Provide the (x, y) coordinate of the cell's center where the given text is located.  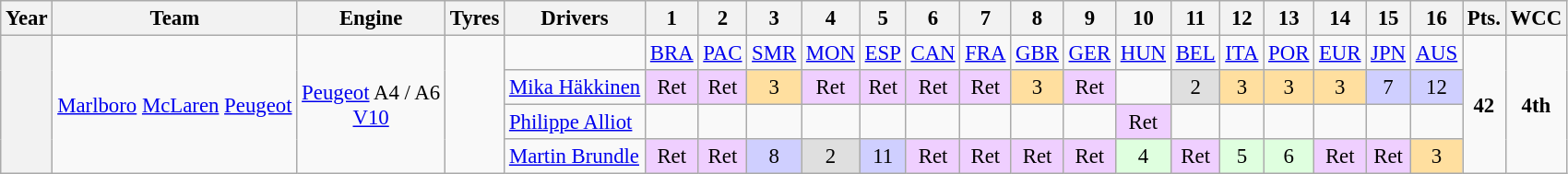
Peugeot A4 / A6V10 (371, 105)
1 (671, 18)
PAC (723, 53)
HUN (1143, 53)
ITA (1241, 53)
10 (1143, 18)
Marlboro McLaren Peugeot (175, 105)
Year (27, 18)
GER (1089, 53)
POR (1289, 53)
42 (1485, 105)
Pts. (1485, 18)
CAN (933, 53)
Engine (371, 18)
WCC (1536, 18)
BRA (671, 53)
15 (1389, 18)
16 (1436, 18)
JPN (1389, 53)
Team (175, 18)
AUS (1436, 53)
MON (831, 53)
SMR (775, 53)
13 (1289, 18)
Philippe Alliot (576, 122)
Drivers (576, 18)
FRA (985, 53)
14 (1340, 18)
Martin Brundle (576, 157)
ESP (883, 53)
4th (1536, 105)
GBR (1037, 53)
Mika Häkkinen (576, 87)
Tyres (474, 18)
BEL (1195, 53)
EUR (1340, 53)
9 (1089, 18)
